Find where the given text appears and provide that cell's center as [x, y] coordinate. 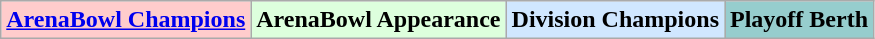
ArenaBowl Champions [126, 20]
Playoff Berth [798, 20]
ArenaBowl Appearance [378, 20]
Division Champions [615, 20]
